Determine the (x, y) coordinate at the center of the cell enclosing the given text.  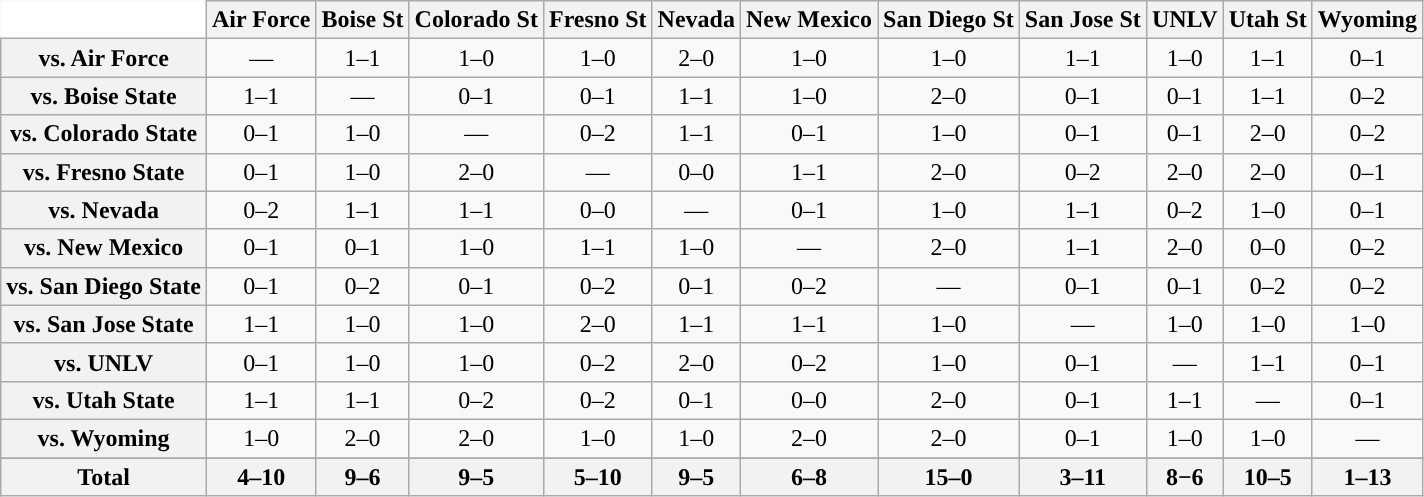
Fresno St (598, 20)
vs. Fresno State (104, 172)
New Mexico (808, 20)
Colorado St (476, 20)
Boise St (362, 20)
6–8 (808, 477)
1–13 (1367, 477)
vs. Colorado State (104, 134)
15–0 (949, 477)
8−6 (1184, 477)
vs. Wyoming (104, 438)
5–10 (598, 477)
vs. San Jose State (104, 324)
Nevada (696, 20)
vs. Nevada (104, 210)
UNLV (1184, 20)
vs. San Diego State (104, 286)
vs. Utah State (104, 400)
vs. New Mexico (104, 248)
Total (104, 477)
3–11 (1082, 477)
Utah St (1268, 20)
vs. UNLV (104, 362)
San Jose St (1082, 20)
4–10 (260, 477)
Wyoming (1367, 20)
Air Force (260, 20)
10–5 (1268, 477)
vs. Boise State (104, 96)
9–6 (362, 477)
vs. Air Force (104, 58)
San Diego St (949, 20)
